Detect which cell encompasses the target text, then output its (x, y) center coordinate. 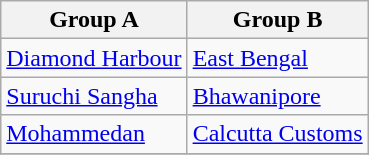
Diamond Harbour (94, 58)
Calcutta Customs (278, 134)
Suruchi Sangha (94, 96)
Mohammedan (94, 134)
Group A (94, 20)
Group B (278, 20)
Bhawanipore (278, 96)
East Bengal (278, 58)
